Locate the cell with the specified text and output its (x, y) center coordinate. 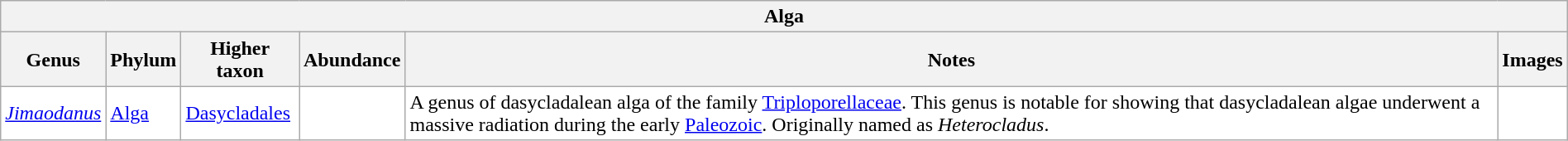
Jimaodanus (53, 113)
Higher taxon (240, 60)
Phylum (144, 60)
Abundance (352, 60)
Notes (951, 60)
Images (1532, 60)
Dasycladales (240, 113)
Genus (53, 60)
